Locate the cell with the specified text and output its [X, Y] center coordinate. 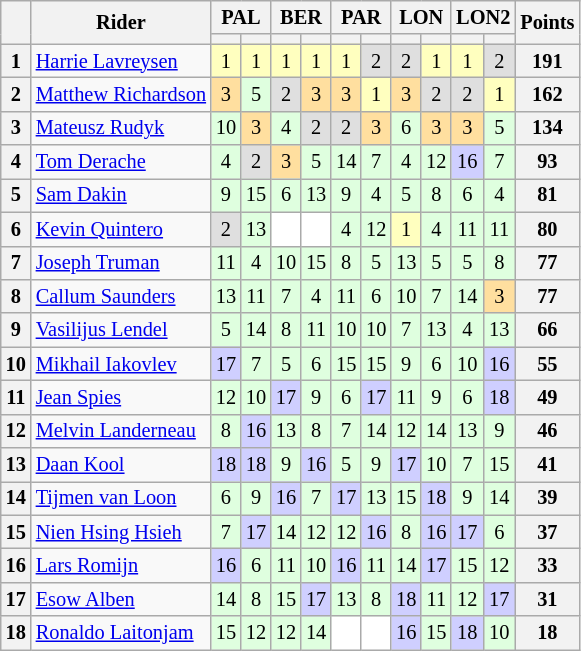
Esow Alben [121, 599]
81 [547, 195]
55 [547, 364]
LON2 [483, 17]
Melvin Landerneau [121, 431]
PAL [241, 17]
Lars Romijn [121, 565]
46 [547, 431]
Vasilijus Lendel [121, 330]
Joseph Truman [121, 263]
Sam Dakin [121, 195]
Daan Kool [121, 465]
134 [547, 128]
Callum Saunders [121, 296]
LON [421, 17]
93 [547, 162]
39 [547, 498]
Jean Spies [121, 397]
BER [301, 17]
37 [547, 532]
191 [547, 61]
Matthew Richardson [121, 94]
Harrie Lavreysen [121, 61]
66 [547, 330]
PAR [361, 17]
Mateusz Rudyk [121, 128]
49 [547, 397]
Points [547, 22]
162 [547, 94]
80 [547, 229]
Rider [121, 22]
Ronaldo Laitonjam [121, 633]
41 [547, 465]
Tijmen van Loon [121, 498]
Tom Derache [121, 162]
31 [547, 599]
Kevin Quintero [121, 229]
Nien Hsing Hsieh [121, 532]
33 [547, 565]
Mikhail Iakovlev [121, 364]
